Determine the [x, y] coordinate at the center of the cell enclosing the given text.  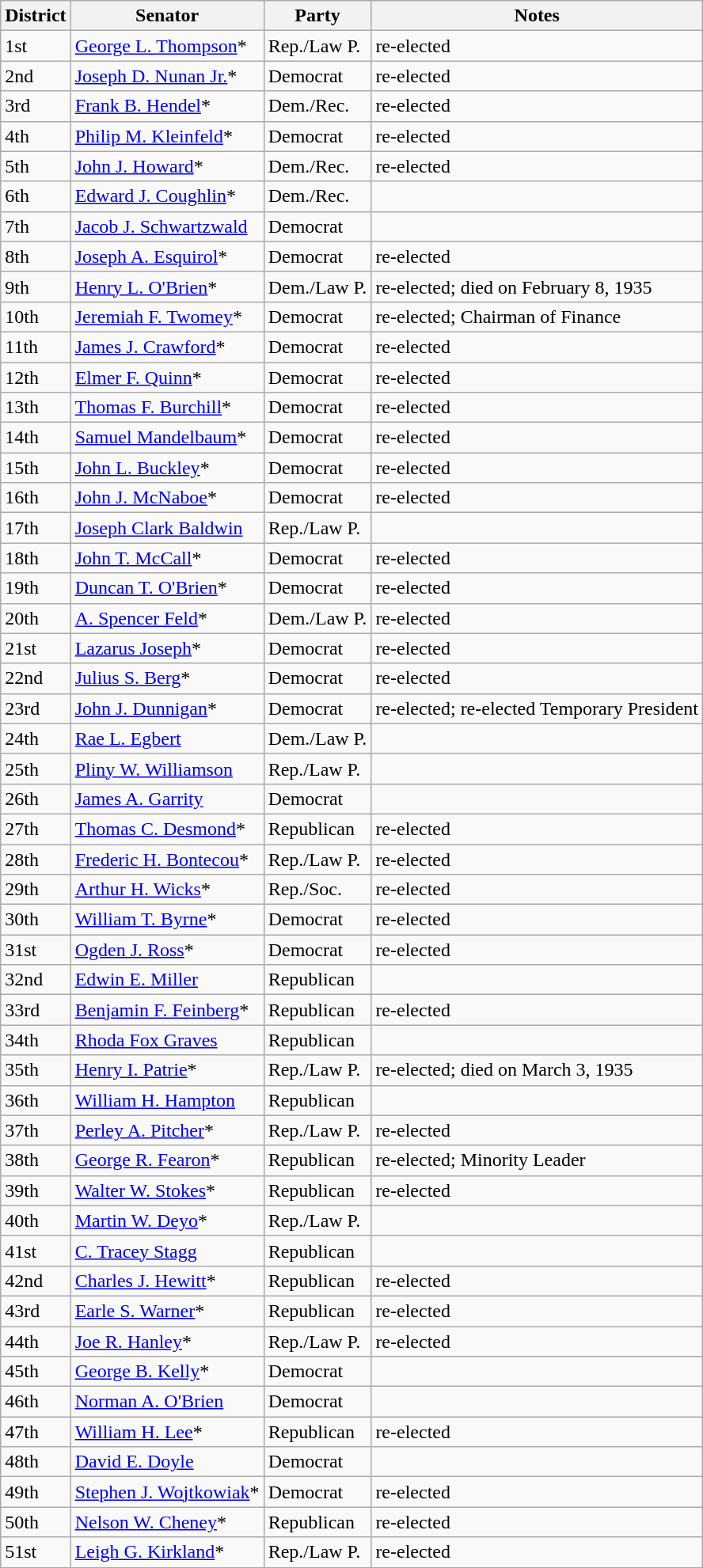
16th [36, 498]
Frederic H. Bontecou* [167, 859]
Rae L. Egbert [167, 738]
John J. Dunnigan* [167, 708]
Samuel Mandelbaum* [167, 438]
Thomas C. Desmond* [167, 829]
Martin W. Deyo* [167, 1221]
14th [36, 438]
27th [36, 829]
45th [36, 1372]
Elmer F. Quinn* [167, 378]
George R. Fearon* [167, 1160]
C. Tracey Stagg [167, 1251]
Nelson W. Cheney* [167, 1522]
8th [36, 256]
21st [36, 648]
26th [36, 799]
28th [36, 859]
Joe R. Hanley* [167, 1342]
John L. Buckley* [167, 468]
51st [36, 1552]
37th [36, 1130]
49th [36, 1492]
Joseph Clark Baldwin [167, 528]
Joseph D. Nunan Jr.* [167, 76]
John J. Howard* [167, 166]
Notes [537, 16]
19th [36, 588]
9th [36, 287]
William H. Hampton [167, 1100]
William T. Byrne* [167, 920]
Arthur H. Wicks* [167, 890]
Jacob J. Schwartzwald [167, 226]
50th [36, 1522]
1st [36, 46]
18th [36, 558]
48th [36, 1462]
22nd [36, 678]
David E. Doyle [167, 1462]
Rhoda Fox Graves [167, 1040]
Benjamin F. Feinberg* [167, 1010]
Leigh G. Kirkland* [167, 1552]
32nd [36, 980]
10th [36, 317]
2nd [36, 76]
13th [36, 408]
36th [36, 1100]
17th [36, 528]
7th [36, 226]
Walter W. Stokes* [167, 1190]
Pliny W. Williamson [167, 769]
re-elected; Chairman of Finance [537, 317]
12th [36, 378]
Charles J. Hewitt* [167, 1281]
A. Spencer Feld* [167, 618]
Earle S. Warner* [167, 1311]
Joseph A. Esquirol* [167, 256]
41st [36, 1251]
Henry I. Patrie* [167, 1070]
15th [36, 468]
re-elected; re-elected Temporary President [537, 708]
Rep./Soc. [317, 890]
James A. Garrity [167, 799]
John T. McCall* [167, 558]
Ogden J. Ross* [167, 950]
42nd [36, 1281]
Party [317, 16]
Jeremiah F. Twomey* [167, 317]
George L. Thompson* [167, 46]
31st [36, 950]
30th [36, 920]
Stephen J. Wojtkowiak* [167, 1492]
33rd [36, 1010]
District [36, 16]
47th [36, 1432]
6th [36, 196]
re-elected; Minority Leader [537, 1160]
Philip M. Kleinfeld* [167, 136]
40th [36, 1221]
William H. Lee* [167, 1432]
23rd [36, 708]
4th [36, 136]
George B. Kelly* [167, 1372]
24th [36, 738]
Frank B. Hendel* [167, 106]
Thomas F. Burchill* [167, 408]
38th [36, 1160]
re-elected; died on February 8, 1935 [537, 287]
39th [36, 1190]
Henry L. O'Brien* [167, 287]
20th [36, 618]
5th [36, 166]
re-elected; died on March 3, 1935 [537, 1070]
34th [36, 1040]
Senator [167, 16]
25th [36, 769]
Julius S. Berg* [167, 678]
John J. McNaboe* [167, 498]
Perley A. Pitcher* [167, 1130]
43rd [36, 1311]
Edward J. Coughlin* [167, 196]
Edwin E. Miller [167, 980]
Norman A. O'Brien [167, 1402]
44th [36, 1342]
11th [36, 347]
35th [36, 1070]
James J. Crawford* [167, 347]
Duncan T. O'Brien* [167, 588]
3rd [36, 106]
29th [36, 890]
46th [36, 1402]
Lazarus Joseph* [167, 648]
